Scan for the cell matching the given text and deliver its [X, Y] coordinate at center. 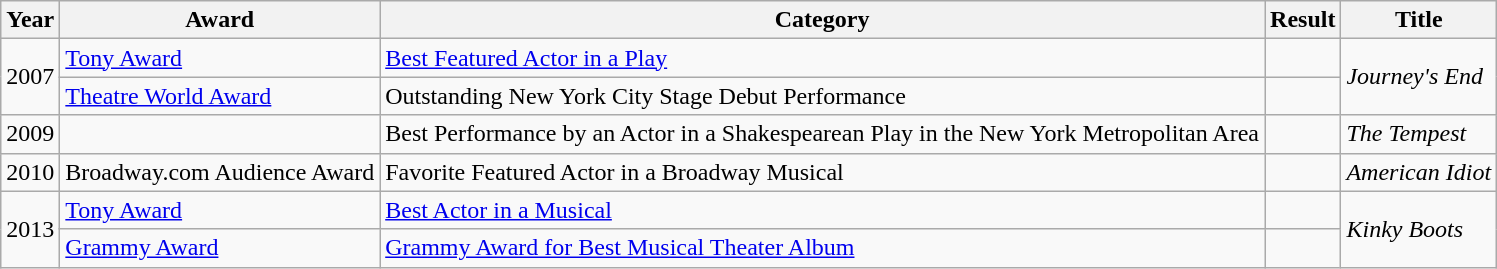
Outstanding New York City Stage Debut Performance [822, 96]
Best Actor in a Musical [822, 210]
Award [220, 20]
Theatre World Award [220, 96]
Best Performance by an Actor in a Shakespearean Play in the New York Metropolitan Area [822, 134]
Best Featured Actor in a Play [822, 58]
Result [1303, 20]
2013 [30, 229]
2010 [30, 172]
2007 [30, 77]
Journey's End [1419, 77]
Broadway.com Audience Award [220, 172]
The Tempest [1419, 134]
Category [822, 20]
American Idiot [1419, 172]
Kinky Boots [1419, 229]
Year [30, 20]
Grammy Award for Best Musical Theater Album [822, 248]
Title [1419, 20]
2009 [30, 134]
Favorite Featured Actor in a Broadway Musical [822, 172]
Grammy Award [220, 248]
